Capture the cell that displays the provided text and extract its (X, Y) central coordinate. 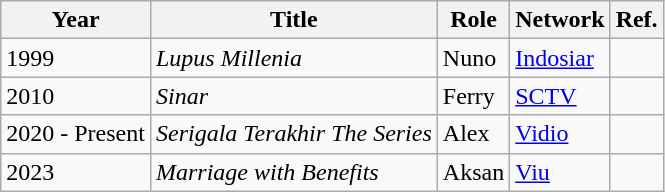
Vidio (560, 134)
Aksan (473, 172)
Ferry (473, 96)
Ref. (636, 20)
Network (560, 20)
Year (76, 20)
Title (294, 20)
Alex (473, 134)
Indosiar (560, 58)
Marriage with Benefits (294, 172)
Serigala Terakhir The Series (294, 134)
2020 - Present (76, 134)
Nuno (473, 58)
2023 (76, 172)
SCTV (560, 96)
2010 (76, 96)
Lupus Millenia (294, 58)
Viu (560, 172)
1999 (76, 58)
Role (473, 20)
Sinar (294, 96)
